Find where the given text appears and provide that cell's center as [X, Y] coordinate. 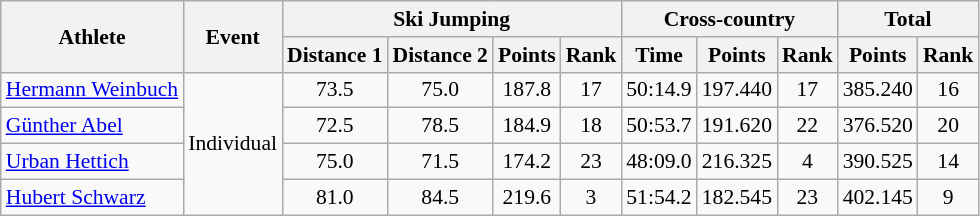
51:54.2 [658, 197]
Individual [232, 143]
18 [592, 126]
71.5 [440, 162]
81.0 [334, 197]
191.620 [737, 126]
402.145 [878, 197]
22 [808, 126]
182.545 [737, 197]
385.240 [878, 90]
216.325 [737, 162]
4 [808, 162]
84.5 [440, 197]
50:14.9 [658, 90]
187.8 [527, 90]
78.5 [440, 126]
Günther Abel [92, 126]
50:53.7 [658, 126]
Total [908, 19]
20 [948, 126]
Time [658, 55]
390.525 [878, 162]
14 [948, 162]
Athlete [92, 36]
16 [948, 90]
Cross-country [729, 19]
184.9 [527, 126]
72.5 [334, 126]
Hubert Schwarz [92, 197]
3 [592, 197]
73.5 [334, 90]
174.2 [527, 162]
376.520 [878, 126]
Urban Hettich [92, 162]
Ski Jumping [452, 19]
219.6 [527, 197]
48:09.0 [658, 162]
Distance 1 [334, 55]
9 [948, 197]
Hermann Weinbuch [92, 90]
197.440 [737, 90]
Distance 2 [440, 55]
Event [232, 36]
